Detect which cell encompasses the target text, then output its [X, Y] center coordinate. 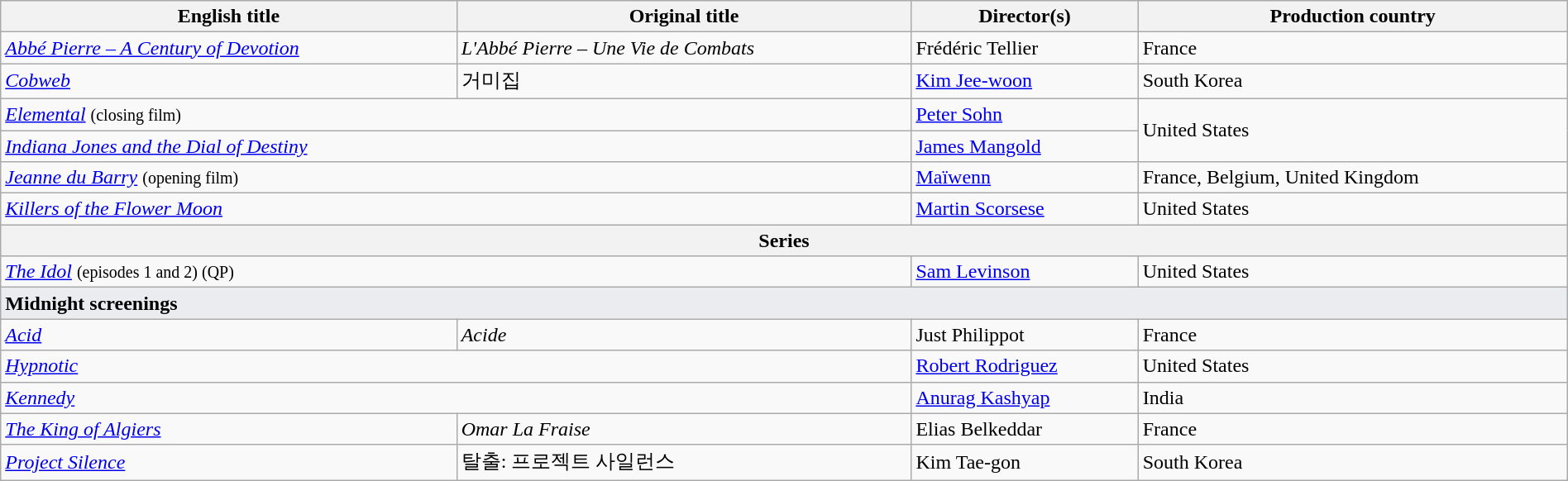
Production country [1353, 17]
Series [784, 240]
Jeanne du Barry (opening film) [457, 178]
Kim Tae-gon [1025, 463]
Abbé Pierre – A Century of Devotion [228, 48]
Kim Jee-woon [1025, 81]
거미집 [684, 81]
Robert Rodriguez [1025, 366]
Omar La Fraise [684, 429]
France, Belgium, United Kingdom [1353, 178]
Elias Belkeddar [1025, 429]
Anurag Kashyap [1025, 398]
Cobweb [228, 81]
Frédéric Tellier [1025, 48]
Director(s) [1025, 17]
Midnight screenings [784, 303]
India [1353, 398]
English title [228, 17]
The King of Algiers [228, 429]
Elemental (closing film) [457, 114]
Peter Sohn [1025, 114]
Acide [684, 335]
James Mangold [1025, 146]
Kennedy [457, 398]
Just Philippot [1025, 335]
Maïwenn [1025, 178]
L'Abbé Pierre – Une Vie de Combats [684, 48]
Sam Levinson [1025, 272]
Indiana Jones and the Dial of Destiny [457, 146]
Acid [228, 335]
Hypnotic [457, 366]
Original title [684, 17]
Killers of the Flower Moon [457, 209]
Martin Scorsese [1025, 209]
탈출: 프로젝트 사일런스 [684, 463]
Project Silence [228, 463]
The Idol (episodes 1 and 2) (QP) [457, 272]
